Scan for the cell matching the given text and deliver its [x, y] coordinate at center. 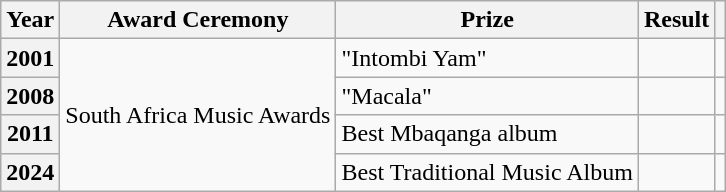
2011 [30, 134]
2001 [30, 58]
Best Mbaqanga album [487, 134]
Prize [487, 20]
2024 [30, 172]
Award Ceremony [198, 20]
South Africa Music Awards [198, 115]
Result [676, 20]
Best Traditional Music Album [487, 172]
Year [30, 20]
"Macala" [487, 96]
2008 [30, 96]
"Intombi Yam" [487, 58]
